Determine the [X, Y] coordinate at the center of the cell enclosing the given text.  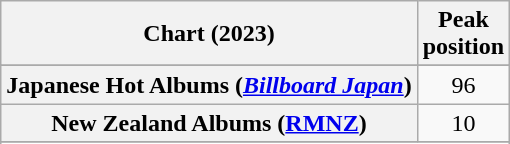
Chart (2023) [209, 34]
Peakposition [463, 34]
New Zealand Albums (RMNZ) [209, 123]
10 [463, 123]
96 [463, 85]
Japanese Hot Albums (Billboard Japan) [209, 85]
